Find where the given text appears and provide that cell's center as (X, Y) coordinate. 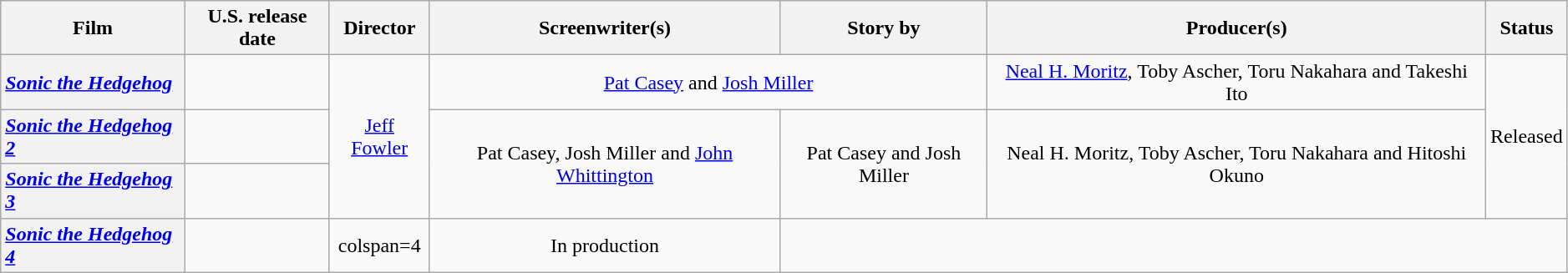
Jeff Fowler (379, 137)
Sonic the Hedgehog (94, 82)
Story by (884, 28)
Producer(s) (1236, 28)
U.S. release date (257, 28)
Neal H. Moritz, Toby Ascher, Toru Nakahara and Hitoshi Okuno (1236, 164)
In production (605, 245)
Sonic the Hedgehog 2 (94, 137)
Screenwriter(s) (605, 28)
Director (379, 28)
colspan=4 (379, 245)
Sonic the Hedgehog 4 (94, 245)
Film (94, 28)
Status (1527, 28)
Sonic the Hedgehog 3 (94, 190)
Neal H. Moritz, Toby Ascher, Toru Nakahara and Takeshi Ito (1236, 82)
Released (1527, 137)
Pat Casey, Josh Miller and John Whittington (605, 164)
